For the text-containing cell, return its midpoint in [x, y] coordinate format. 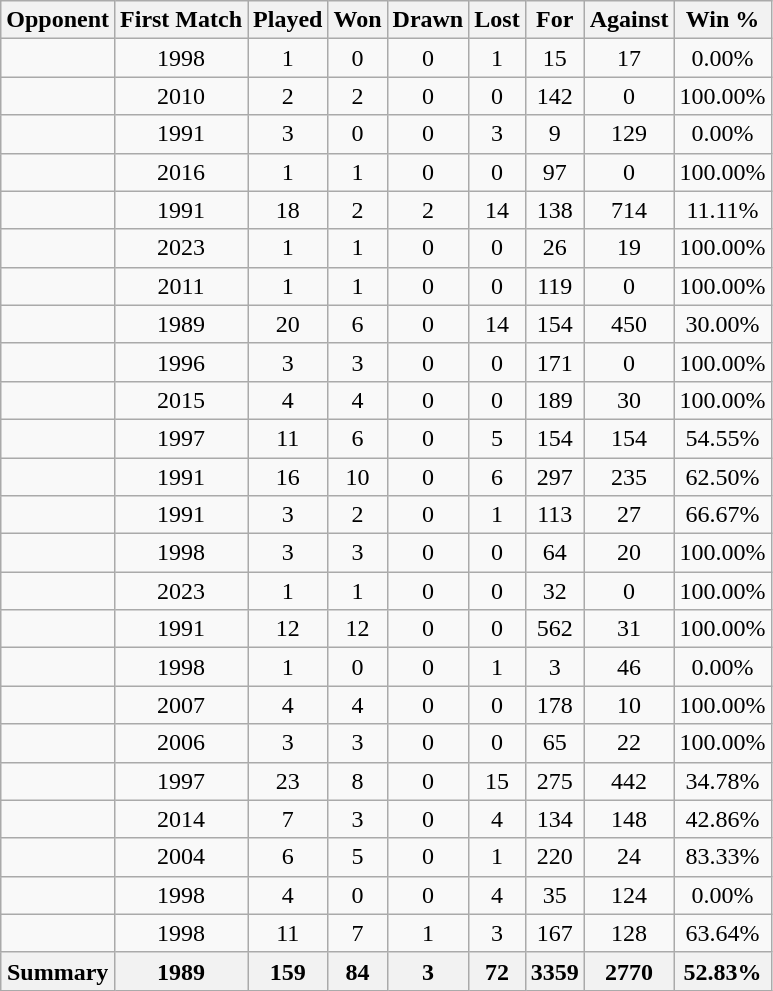
16 [288, 477]
2010 [182, 96]
19 [629, 248]
63.64% [722, 933]
Win % [722, 20]
35 [554, 895]
442 [629, 781]
26 [554, 248]
First Match [182, 20]
72 [497, 971]
2016 [182, 172]
31 [629, 629]
714 [629, 210]
Won [358, 20]
297 [554, 477]
167 [554, 933]
27 [629, 515]
64 [554, 553]
2015 [182, 400]
235 [629, 477]
30 [629, 400]
275 [554, 781]
11.11% [722, 210]
178 [554, 705]
134 [554, 819]
119 [554, 286]
124 [629, 895]
Against [629, 20]
For [554, 20]
189 [554, 400]
2011 [182, 286]
24 [629, 857]
Played [288, 20]
171 [554, 362]
Drawn [428, 20]
Opponent [58, 20]
42.86% [722, 819]
Lost [497, 20]
113 [554, 515]
83.33% [722, 857]
128 [629, 933]
34.78% [722, 781]
138 [554, 210]
3359 [554, 971]
2006 [182, 743]
450 [629, 324]
84 [358, 971]
220 [554, 857]
23 [288, 781]
22 [629, 743]
46 [629, 667]
17 [629, 58]
30.00% [722, 324]
97 [554, 172]
159 [288, 971]
562 [554, 629]
9 [554, 134]
65 [554, 743]
18 [288, 210]
2014 [182, 819]
52.83% [722, 971]
148 [629, 819]
142 [554, 96]
66.67% [722, 515]
54.55% [722, 438]
8 [358, 781]
62.50% [722, 477]
2007 [182, 705]
129 [629, 134]
2004 [182, 857]
2770 [629, 971]
Summary [58, 971]
1996 [182, 362]
32 [554, 591]
